From the cell containing the given text, extract its center point as (x, y) coordinate. 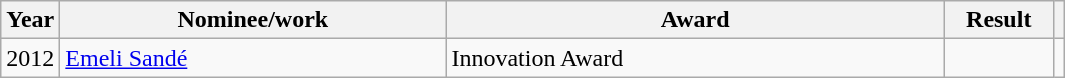
Result (998, 20)
Emeli Sandé (253, 58)
Nominee/work (253, 20)
Innovation Award (696, 58)
Year (30, 20)
Award (696, 20)
2012 (30, 58)
